Pinpoint the cell where the given text exists, returning its (x, y) midpoint coordinate. 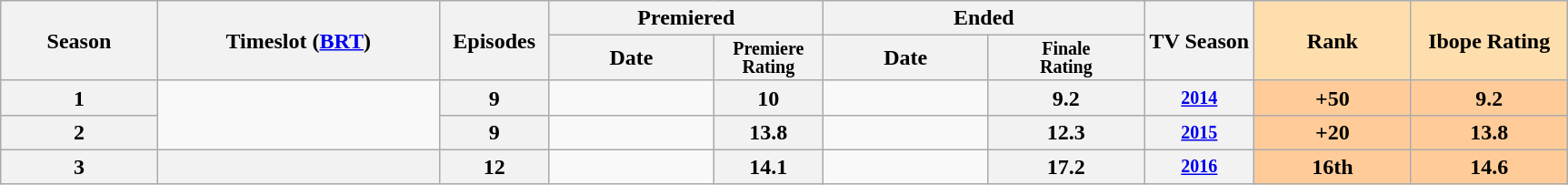
FinaleRating (1066, 58)
PremiereRating (769, 58)
2 (79, 132)
Premiered (686, 18)
Ibope Rating (1489, 41)
10 (769, 98)
2014 (1200, 98)
14.1 (769, 167)
+20 (1333, 132)
Ended (984, 18)
14.6 (1489, 167)
12.3 (1066, 132)
Episodes (494, 41)
Season (79, 41)
12 (494, 167)
16th (1333, 167)
Rank (1333, 41)
2016 (1200, 167)
2015 (1200, 132)
Timeslot (BRT) (298, 41)
+50 (1333, 98)
17.2 (1066, 167)
3 (79, 167)
1 (79, 98)
TV Season (1200, 41)
